Identify which cell holds the provided text, then report its (x, y) central coordinate. 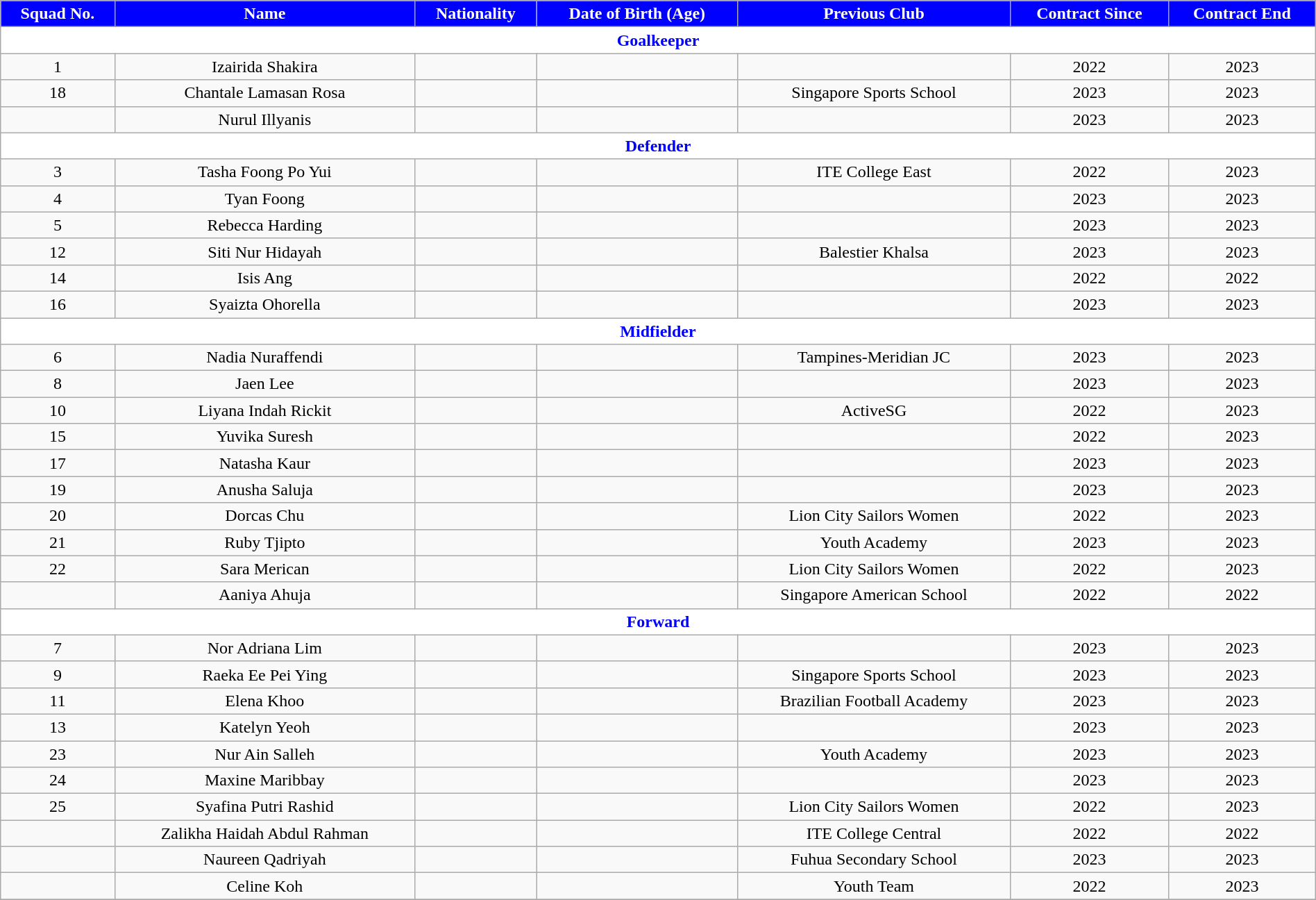
Yuvika Suresh (265, 437)
Sara Merican (265, 569)
Singapore American School (875, 595)
1 (58, 67)
ITE College East (875, 172)
Aaniya Ahuja (265, 595)
Nurul Illyanis (265, 119)
Siti Nur Hidayah (265, 251)
13 (58, 727)
Nadia Nuraffendi (265, 358)
Midfielder (658, 331)
Natasha Kaur (265, 463)
Nationality (476, 14)
Rebecca Harding (265, 225)
Date of Birth (Age) (637, 14)
16 (58, 304)
3 (58, 172)
20 (58, 516)
ITE College Central (875, 833)
Syaizta Ohorella (265, 304)
11 (58, 701)
Nor Adriana Lim (265, 648)
Katelyn Yeoh (265, 727)
4 (58, 199)
Jaen Lee (265, 384)
Brazilian Football Academy (875, 701)
23 (58, 753)
7 (58, 648)
Fuhua Secondary School (875, 860)
Dorcas Chu (265, 516)
Liyana Indah Rickit (265, 410)
25 (58, 807)
Nur Ain Salleh (265, 753)
14 (58, 278)
Maxine Maribbay (265, 781)
12 (58, 251)
15 (58, 437)
Previous Club (875, 14)
Tampines-Meridian JC (875, 358)
Tasha Foong Po Yui (265, 172)
17 (58, 463)
Isis Ang (265, 278)
21 (58, 542)
Balestier Khalsa (875, 251)
9 (58, 674)
Elena Khoo (265, 701)
8 (58, 384)
Syafina Putri Rashid (265, 807)
24 (58, 781)
Anusha Saluja (265, 490)
Ruby Tjipto (265, 542)
6 (58, 358)
Forward (658, 622)
Name (265, 14)
Celine Koh (265, 886)
Goalkeeper (658, 40)
Zalikha Haidah Abdul Rahman (265, 833)
19 (58, 490)
Izairida Shakira (265, 67)
Youth Team (875, 886)
10 (58, 410)
5 (58, 225)
Chantale Lamasan Rosa (265, 93)
Defender (658, 146)
Squad No. (58, 14)
Contract Since (1089, 14)
18 (58, 93)
Tyan Foong (265, 199)
Naureen Qadriyah (265, 860)
Raeka Ee Pei Ying (265, 674)
ActiveSG (875, 410)
Contract End (1242, 14)
22 (58, 569)
